Detect which cell encompasses the target text, then output its (X, Y) center coordinate. 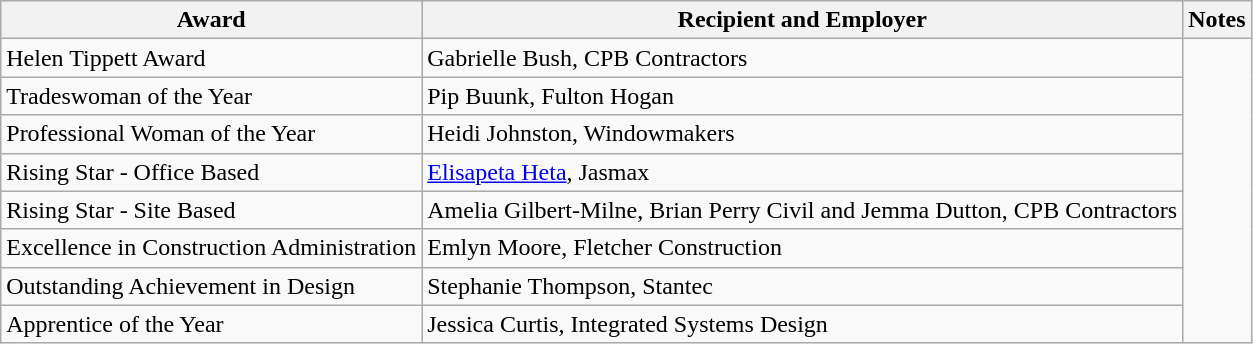
Rising Star - Office Based (212, 172)
Apprentice of the Year (212, 324)
Helen Tippett Award (212, 58)
Emlyn Moore, Fletcher Construction (802, 248)
Amelia Gilbert-Milne, Brian Perry Civil and Jemma Dutton, CPB Contractors (802, 210)
Professional Woman of the Year (212, 134)
Outstanding Achievement in Design (212, 286)
Notes (1217, 20)
Recipient and Employer (802, 20)
Tradeswoman of the Year (212, 96)
Jessica Curtis, Integrated Systems Design (802, 324)
Excellence in Construction Administration (212, 248)
Pip Buunk, Fulton Hogan (802, 96)
Stephanie Thompson, Stantec (802, 286)
Gabrielle Bush, CPB Contractors (802, 58)
Heidi Johnston, Windowmakers (802, 134)
Award (212, 20)
Elisapeta Heta, Jasmax (802, 172)
Rising Star - Site Based (212, 210)
